Detect which cell encompasses the target text, then output its [x, y] center coordinate. 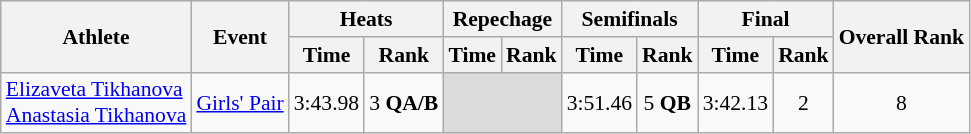
8 [902, 102]
Overall Rank [902, 36]
Heats [366, 19]
Semifinals [630, 19]
2 [804, 102]
Repechage [502, 19]
3:43.98 [326, 102]
Elizaveta TikhanovaAnastasia Tikhanova [96, 102]
3:51.46 [600, 102]
Girls' Pair [240, 102]
Athlete [96, 36]
3 QA/B [404, 102]
3:42.13 [736, 102]
Final [766, 19]
Event [240, 36]
5 QB [668, 102]
